Capture the cell that displays the provided text and extract its [x, y] central coordinate. 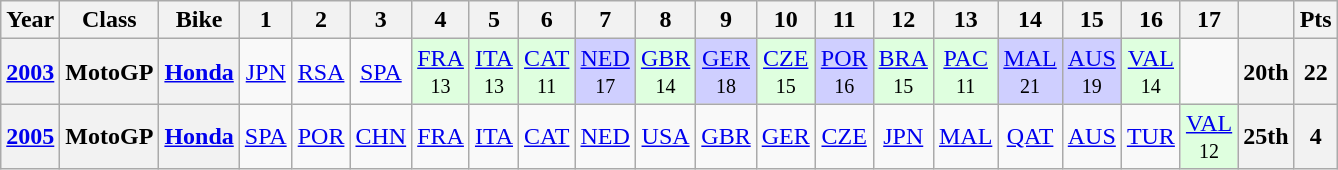
7 [605, 20]
FRA13 [441, 72]
16 [1150, 20]
15 [1092, 20]
QAT [1030, 136]
9 [726, 20]
VAL14 [1150, 72]
NED17 [605, 72]
6 [547, 20]
GER18 [726, 72]
25th [1266, 136]
3 [381, 20]
2003 [30, 72]
CZE15 [786, 72]
2005 [30, 136]
20th [1266, 72]
TUR [1150, 136]
RSA [321, 72]
POR16 [844, 72]
Bike [199, 20]
11 [844, 20]
GER [786, 136]
14 [1030, 20]
CAT [547, 136]
ITA [494, 136]
GBR14 [665, 72]
22 [1316, 72]
POR [321, 136]
Class [110, 20]
GBR [726, 136]
CAT11 [547, 72]
PAC11 [965, 72]
CHN [381, 136]
FRA [441, 136]
CZE [844, 136]
MAL [965, 136]
8 [665, 20]
AUS19 [1092, 72]
5 [494, 20]
Pts [1316, 20]
1 [266, 20]
17 [1208, 20]
USA [665, 136]
MAL21 [1030, 72]
VAL12 [1208, 136]
AUS [1092, 136]
Year [30, 20]
NED [605, 136]
ITA13 [494, 72]
2 [321, 20]
13 [965, 20]
10 [786, 20]
BRA15 [903, 72]
12 [903, 20]
